Determine the [x, y] coordinate at the center of the cell enclosing the given text.  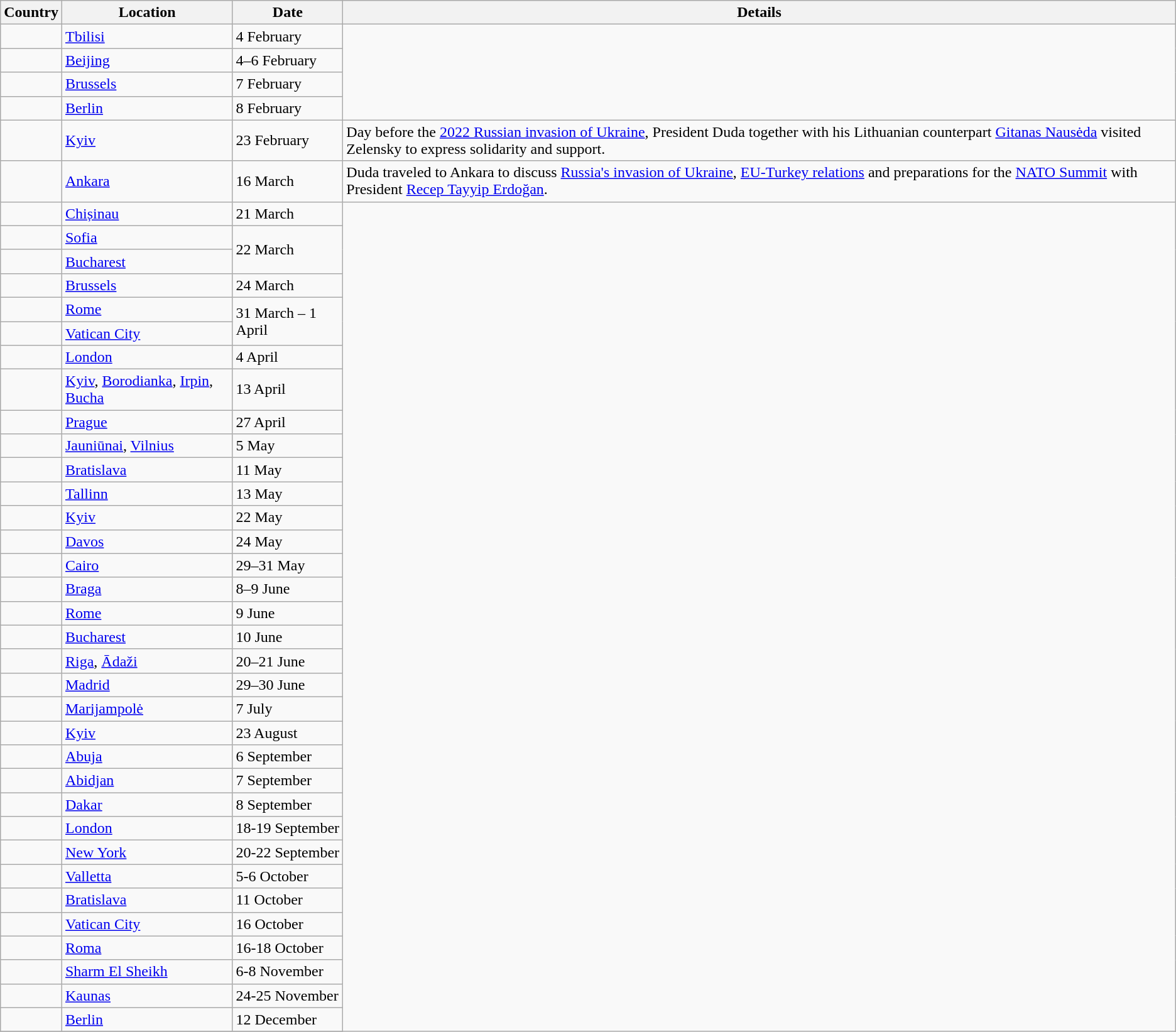
Sharm El Sheikh [147, 972]
Country [31, 13]
Madrid [147, 685]
29–31 May [288, 565]
Braga [147, 589]
13 April [288, 389]
10 June [288, 637]
Ankara [147, 181]
27 April [288, 422]
Cairo [147, 565]
Beijing [147, 60]
23 August [288, 733]
Davos [147, 541]
21 March [288, 214]
9 June [288, 613]
23 February [288, 141]
20-22 September [288, 852]
New York [147, 852]
16 March [288, 181]
11 October [288, 900]
Prague [147, 422]
Abidjan [147, 781]
4 April [288, 357]
20–21 June [288, 661]
8–9 June [288, 589]
24 May [288, 541]
Date [288, 13]
4–6 February [288, 60]
Location [147, 13]
18-19 September [288, 828]
31 March – 1 April [288, 321]
8 September [288, 805]
Sofia [147, 237]
Tbilisi [147, 36]
11 May [288, 470]
Kyiv, Borodianka, Irpin, Bucha [147, 389]
24 March [288, 285]
24-25 November [288, 996]
6 September [288, 757]
29–30 June [288, 685]
Chișinau [147, 214]
5 May [288, 446]
16-18 October [288, 948]
22 May [288, 518]
4 February [288, 36]
7 September [288, 781]
7 July [288, 709]
Valletta [147, 876]
Kaunas [147, 996]
7 February [288, 84]
Details [759, 13]
13 May [288, 494]
Marijampolė [147, 709]
Riga, Ādaži [147, 661]
Roma [147, 948]
8 February [288, 108]
Jauniūnai, Vilnius [147, 446]
Abuja [147, 757]
Dakar [147, 805]
Tallinn [147, 494]
6-8 November [288, 972]
16 October [288, 924]
12 December [288, 1019]
22 March [288, 249]
5-6 October [288, 876]
